Output the [X, Y] coordinate of the center of the cell containing the given text.  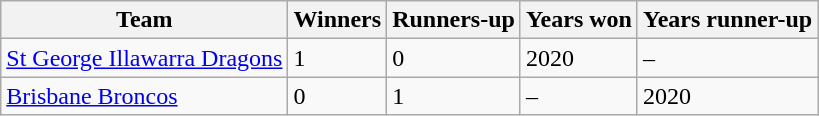
Brisbane Broncos [144, 96]
Years runner-up [727, 20]
Team [144, 20]
St George Illawarra Dragons [144, 58]
Winners [338, 20]
Years won [578, 20]
Runners-up [454, 20]
